Detect which cell encompasses the target text, then output its (x, y) center coordinate. 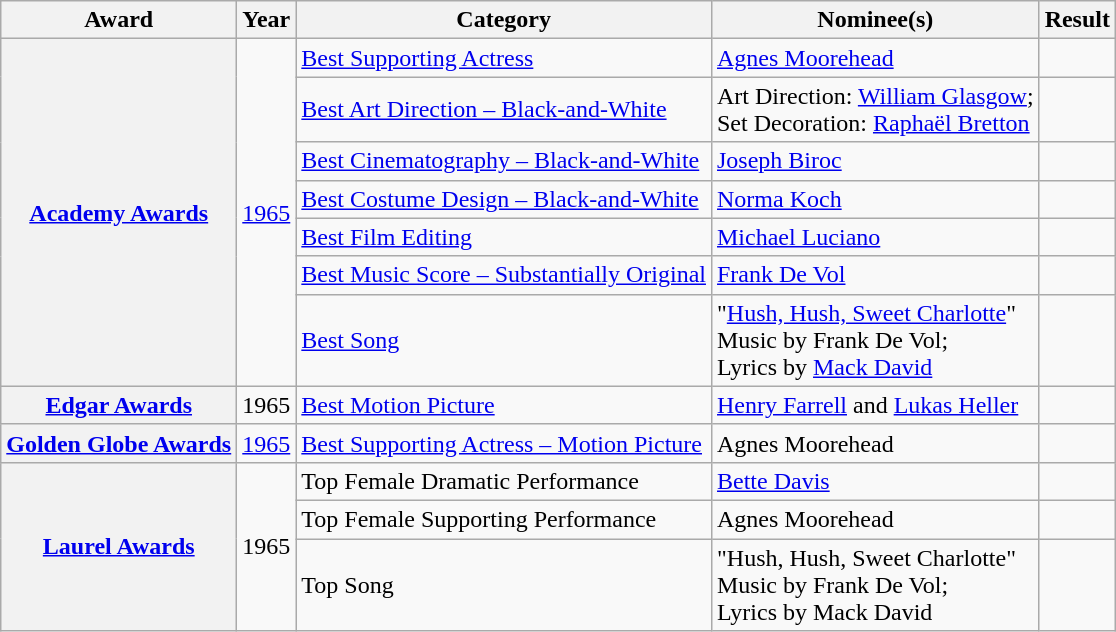
Best Song (504, 340)
Best Art Direction – Black-and-White (504, 110)
Michael Luciano (875, 237)
Best Costume Design – Black-and-White (504, 199)
Laurel Awards (119, 546)
Best Music Score – Substantially Original (504, 275)
Golden Globe Awards (119, 443)
Edgar Awards (119, 405)
Year (266, 20)
Henry Farrell and Lukas Heller (875, 405)
Result (1077, 20)
Bette Davis (875, 481)
Best Film Editing (504, 237)
Best Supporting Actress – Motion Picture (504, 443)
Academy Awards (119, 212)
Category (504, 20)
Best Motion Picture (504, 405)
Best Cinematography – Black-and-White (504, 161)
Joseph Biroc (875, 161)
Norma Koch (875, 199)
Art Direction: William Glasgow; Set Decoration: Raphaël Bretton (875, 110)
Frank De Vol (875, 275)
Best Supporting Actress (504, 58)
Top Female Dramatic Performance (504, 481)
Top Female Supporting Performance (504, 519)
Nominee(s) (875, 20)
Top Song (504, 584)
Award (119, 20)
